From the cell containing the given text, extract its center point as (X, Y) coordinate. 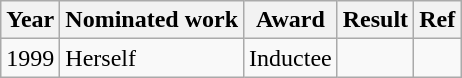
Inductee (291, 58)
Award (291, 20)
Year (30, 20)
Nominated work (152, 20)
1999 (30, 58)
Herself (152, 58)
Result (375, 20)
Ref (438, 20)
